Return (X, Y) of the center of cell containing provided text 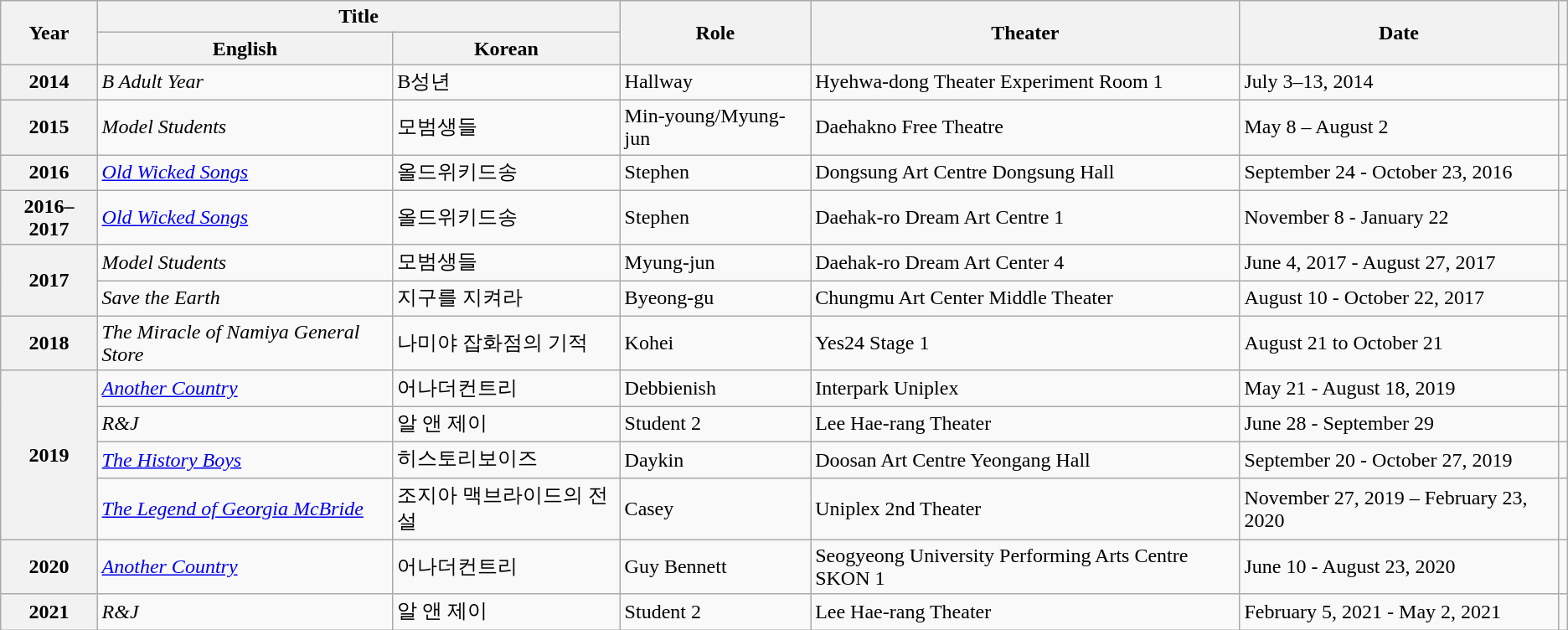
Hyehwa-dong Theater Experiment Room 1 (1025, 82)
The Miracle of Namiya General Store (245, 343)
November 8 - January 22 (1399, 218)
Chungmu Art Center Middle Theater (1025, 298)
Min-young/Myung-jun (715, 127)
2019 (49, 455)
2016 (49, 173)
히스토리보이즈 (506, 459)
B성년 (506, 82)
The Legend of Georgia McBride (245, 509)
Korean (506, 49)
June 4, 2017 - August 27, 2017 (1399, 263)
November 27, 2019 – February 23, 2020 (1399, 509)
2020 (49, 566)
Daykin (715, 459)
Date (1399, 33)
Daehak-ro Dream Art Centre 1 (1025, 218)
August 21 to October 21 (1399, 343)
Uniplex 2nd Theater (1025, 509)
Role (715, 33)
Casey (715, 509)
Guy Bennett (715, 566)
Doosan Art Centre Yeongang Hall (1025, 459)
Yes24 Stage 1 (1025, 343)
Byeong-gu (715, 298)
English (245, 49)
조지아 맥브라이드의 전설 (506, 509)
Theater (1025, 33)
2015 (49, 127)
July 3–13, 2014 (1399, 82)
The History Boys (245, 459)
Kohei (715, 343)
Interpark Uniplex (1025, 389)
Year (49, 33)
나미야 잡화점의 기적 (506, 343)
2018 (49, 343)
September 24 - October 23, 2016 (1399, 173)
Daehakno Free Theatre (1025, 127)
2014 (49, 82)
Seogyeong University Performing Arts Centre SKON 1 (1025, 566)
June 10 - August 23, 2020 (1399, 566)
Hallway (715, 82)
Myung-jun (715, 263)
Dongsung Art Centre Dongsung Hall (1025, 173)
May 8 – August 2 (1399, 127)
지구를 지켜라 (506, 298)
May 21 - August 18, 2019 (1399, 389)
September 20 - October 27, 2019 (1399, 459)
Save the Earth (245, 298)
2016–2017 (49, 218)
Title (358, 17)
Debbienish (715, 389)
August 10 - October 22, 2017 (1399, 298)
2021 (49, 612)
June 28 - September 29 (1399, 424)
2017 (49, 280)
Daehak-ro Dream Art Center 4 (1025, 263)
February 5, 2021 - May 2, 2021 (1399, 612)
B Adult Year (245, 82)
